Determine the [X, Y] coordinate at the center of the cell enclosing the given text.  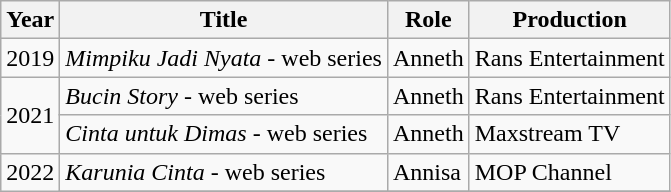
2022 [30, 172]
2019 [30, 58]
Bucin Story - web series [224, 96]
MOP Channel [570, 172]
Cinta untuk Dimas - web series [224, 134]
Mimpiku Jadi Nyata - web series [224, 58]
Title [224, 20]
Maxstream TV [570, 134]
Role [428, 20]
Year [30, 20]
Production [570, 20]
2021 [30, 115]
Karunia Cinta - web series [224, 172]
Annisa [428, 172]
